Capture the cell that displays the provided text and extract its [X, Y] central coordinate. 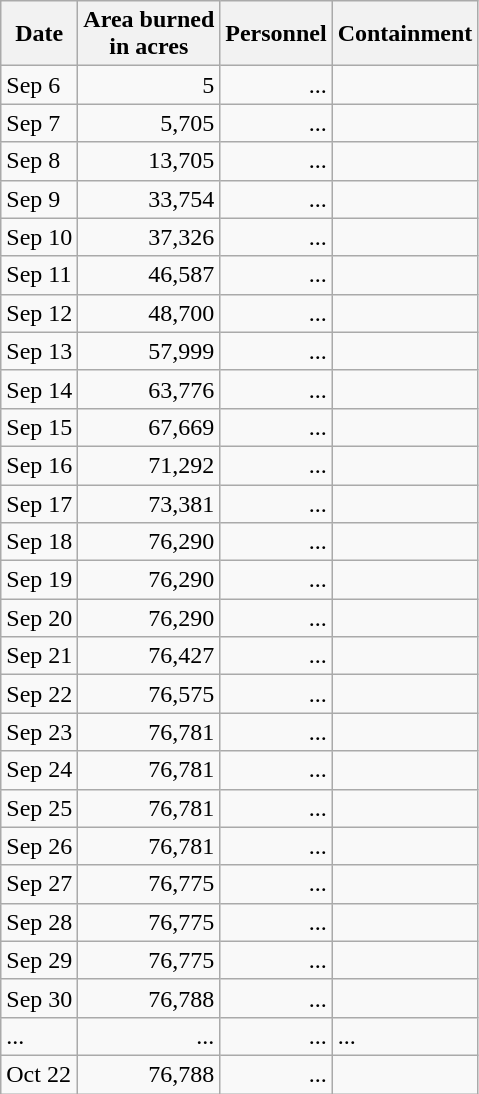
71,292 [149, 465]
37,326 [149, 237]
Sep 8 [40, 161]
Oct 22 [40, 1074]
Area burnedin acres [149, 34]
Sep 18 [40, 542]
Sep 21 [40, 656]
46,587 [149, 275]
Sep 29 [40, 960]
13,705 [149, 161]
Sep 17 [40, 503]
Sep 12 [40, 313]
5,705 [149, 123]
Sep 16 [40, 465]
Sep 14 [40, 389]
Date [40, 34]
Sep 13 [40, 351]
73,381 [149, 503]
Sep 10 [40, 237]
5 [149, 85]
Sep 6 [40, 85]
Sep 15 [40, 427]
Sep 22 [40, 694]
Sep 11 [40, 275]
Sep 28 [40, 922]
76,575 [149, 694]
76,427 [149, 656]
33,754 [149, 199]
67,669 [149, 427]
Sep 19 [40, 580]
57,999 [149, 351]
Sep 20 [40, 618]
Sep 24 [40, 770]
Sep 30 [40, 998]
48,700 [149, 313]
Containment [405, 34]
Sep 26 [40, 846]
Sep 9 [40, 199]
63,776 [149, 389]
Personnel [276, 34]
Sep 25 [40, 808]
Sep 23 [40, 732]
Sep 27 [40, 884]
Sep 7 [40, 123]
